Provide the [x, y] coordinate of the cell's center where the given text is located.  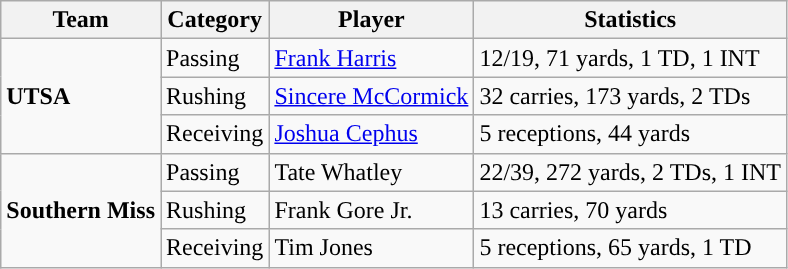
Player [372, 20]
Tim Jones [372, 248]
12/19, 71 yards, 1 TD, 1 INT [630, 58]
13 carries, 70 yards [630, 210]
Statistics [630, 20]
5 receptions, 65 yards, 1 TD [630, 248]
5 receptions, 44 yards [630, 134]
Team [81, 20]
Category [214, 20]
Southern Miss [81, 210]
UTSA [81, 96]
Sincere McCormick [372, 96]
22/39, 272 yards, 2 TDs, 1 INT [630, 172]
32 carries, 173 yards, 2 TDs [630, 96]
Joshua Cephus [372, 134]
Frank Gore Jr. [372, 210]
Tate Whatley [372, 172]
Frank Harris [372, 58]
